Output the [X, Y] coordinate of the center of the cell containing the given text.  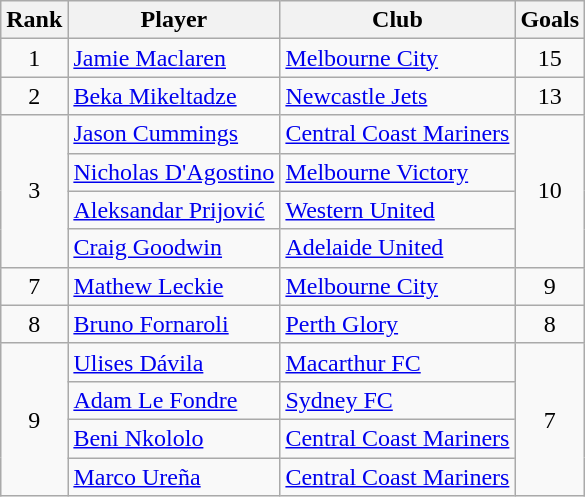
Club [398, 20]
Sydney FC [398, 400]
Craig Goodwin [174, 248]
Melbourne Victory [398, 172]
Jamie Maclaren [174, 58]
Adam Le Fondre [174, 400]
Ulises Dávila [174, 362]
13 [550, 96]
Aleksandar Prijović [174, 210]
1 [34, 58]
Bruno Fornaroli [174, 324]
Beka Mikeltadze [174, 96]
Perth Glory [398, 324]
Nicholas D'Agostino [174, 172]
Adelaide United [398, 248]
Rank [34, 20]
15 [550, 58]
Macarthur FC [398, 362]
Western United [398, 210]
3 [34, 191]
Jason Cummings [174, 134]
Player [174, 20]
Beni Nkololo [174, 438]
10 [550, 191]
Marco Ureña [174, 477]
Mathew Leckie [174, 286]
Newcastle Jets [398, 96]
2 [34, 96]
Goals [550, 20]
